Determine the [x, y] coordinate at the center of the cell enclosing the given text.  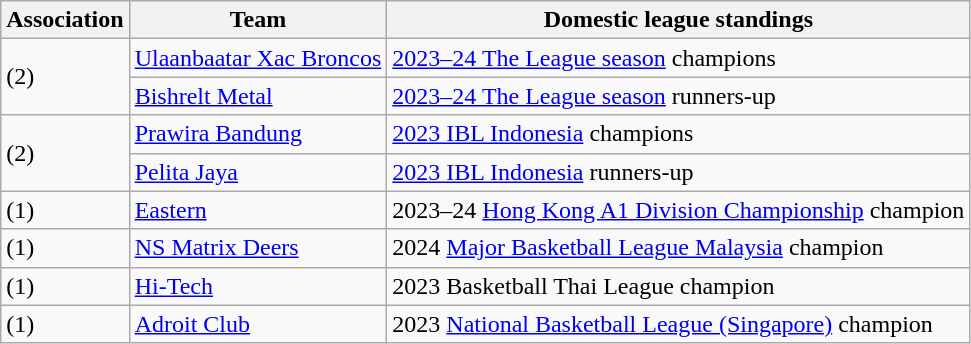
Pelita Jaya [258, 172]
2023 IBL Indonesia champions [678, 134]
2023–24 The League season champions [678, 58]
2023 National Basketball League (Singapore) champion [678, 324]
Association [65, 20]
Ulaanbaatar Xac Broncos [258, 58]
2023 Basketball Thai League champion [678, 286]
Adroit Club [258, 324]
Eastern [258, 210]
2023–24 Hong Kong A1 Division Championship champion [678, 210]
Domestic league standings [678, 20]
NS Matrix Deers [258, 248]
2024 Major Basketball League Malaysia champion [678, 248]
Prawira Bandung [258, 134]
2023–24 The League season runners-up [678, 96]
2023 IBL Indonesia runners-up [678, 172]
Bishrelt Metal [258, 96]
Team [258, 20]
Hi-Tech [258, 286]
